Provide the (X, Y) coordinate of the cell's center where the given text is located.  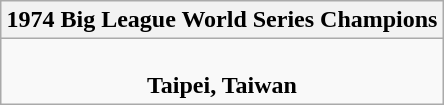
1974 Big League World Series Champions (222, 20)
Taipei, Taiwan (222, 72)
